Extract the (x, y) coordinate from the center of the cell holding the provided text.  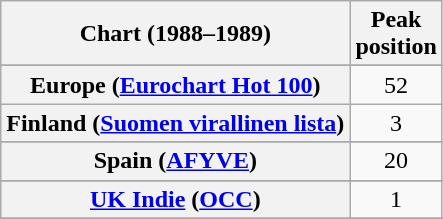
20 (396, 161)
52 (396, 85)
1 (396, 199)
UK Indie (OCC) (176, 199)
Europe (Eurochart Hot 100) (176, 85)
3 (396, 123)
Spain (AFYVE) (176, 161)
Chart (1988–1989) (176, 34)
Finland (Suomen virallinen lista) (176, 123)
Peakposition (396, 34)
